Detect which cell encompasses the target text, then output its [X, Y] center coordinate. 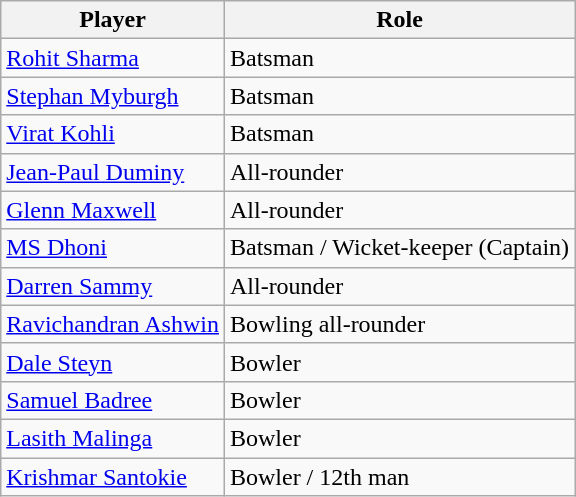
Virat Kohli [113, 134]
Lasith Malinga [113, 438]
Glenn Maxwell [113, 210]
Player [113, 20]
Bowler / 12th man [399, 477]
MS Dhoni [113, 248]
Batsman / Wicket-keeper (Captain) [399, 248]
Jean-Paul Duminy [113, 172]
Role [399, 20]
Krishmar Santokie [113, 477]
Bowling all-rounder [399, 324]
Ravichandran Ashwin [113, 324]
Stephan Myburgh [113, 96]
Darren Sammy [113, 286]
Samuel Badree [113, 400]
Rohit Sharma [113, 58]
Dale Steyn [113, 362]
